Scan for the cell matching the given text and deliver its [x, y] coordinate at center. 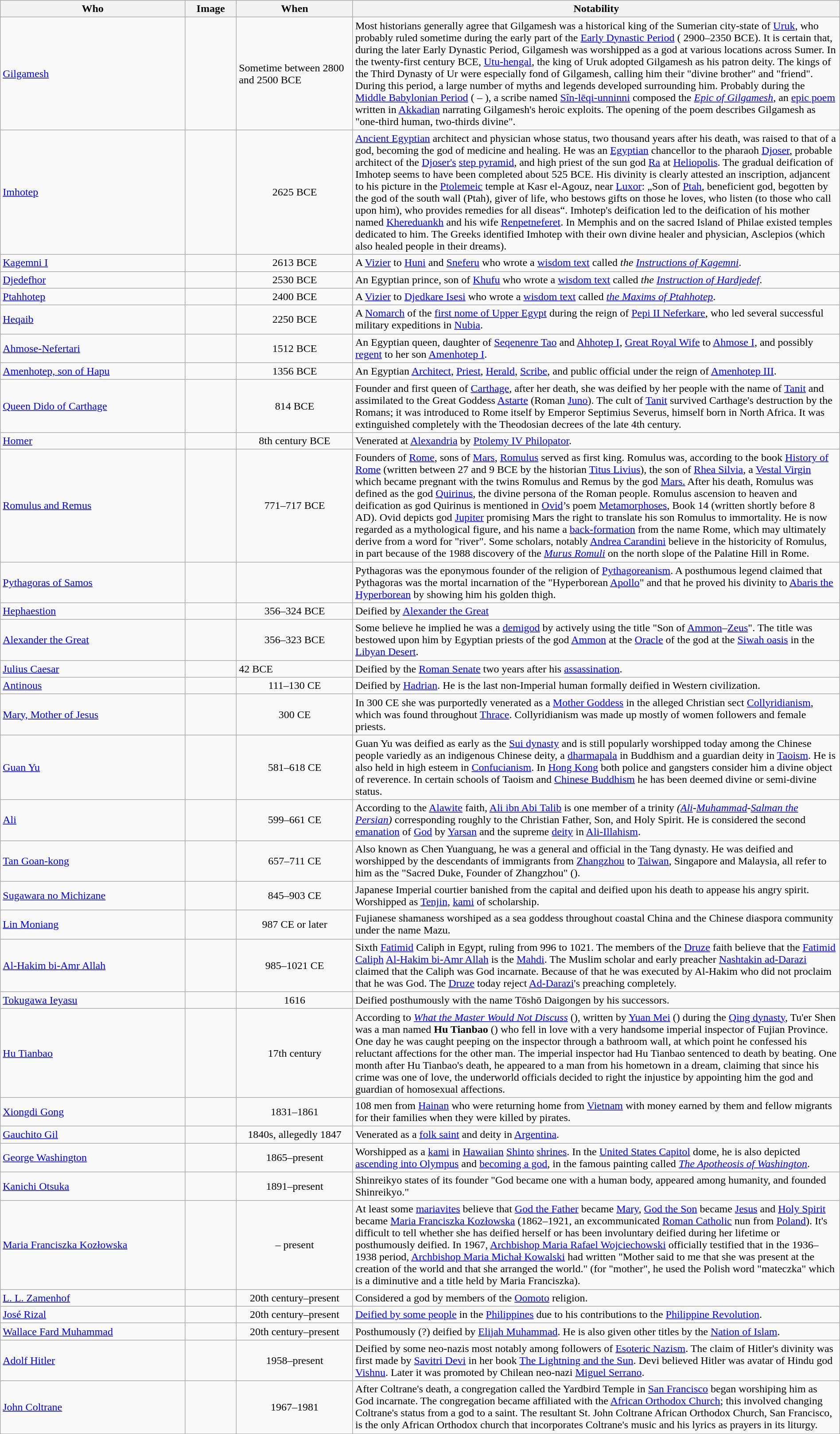
8th century BCE [295, 441]
Deified by the Roman Senate two years after his assassination. [596, 669]
Lin Moniang [93, 925]
300 CE [295, 715]
Deified by Hadrian. He is the last non-Imperial human formally deified in Western civilization. [596, 686]
2625 BCE [295, 192]
Alexander the Great [93, 640]
Heqaib [93, 319]
Hu Tianbao [93, 1053]
Queen Dido of Carthage [93, 406]
Imhotep [93, 192]
Considered a god by members of the Oomoto religion. [596, 1298]
Maria Franciszka Kozłowska [93, 1245]
771–717 BCE [295, 505]
1840s, allegedly 1847 [295, 1134]
Mary, Mother of Jesus [93, 715]
Ali [93, 820]
Hephaestion [93, 611]
Posthumously (?) deified by Elijah Muhammad. He is also given other titles by the Nation of Islam. [596, 1332]
Sugawara no Michizane [93, 895]
Julius Caesar [93, 669]
Romulus and Remus [93, 505]
Fujianese shamaness worshiped as a sea goddess throughout coastal China and the Chinese diaspora community under the name Mazu. [596, 925]
581–618 CE [295, 767]
1891–present [295, 1186]
2250 BCE [295, 319]
A Nomarch of the first nome of Upper Egypt during the reign of Pepi II Neferkare, who led several successful military expeditions in Nubia. [596, 319]
– present [295, 1245]
356–324 BCE [295, 611]
Ahmose-Nefertari [93, 348]
Shinreikyo states of its founder "God became one with a human body, appeared among humanity, and founded Shinreikyo." [596, 1186]
985–1021 CE [295, 965]
Guan Yu [93, 767]
1967–1981 [295, 1407]
A Vizier to Djedkare Isesi who wrote a wisdom text called the Maxims of Ptahhotep. [596, 297]
Kagemni I [93, 263]
L. L. Zamenhof [93, 1298]
Deified by Alexander the Great [596, 611]
Gilgamesh [93, 74]
Al-Hakim bi-Amr Allah [93, 965]
A Vizier to Huni and Sneferu who wrote a wisdom text called the Instructions of Kagemni. [596, 263]
George Washington [93, 1157]
Wallace Fard Muhammad [93, 1332]
Xiongdi Gong [93, 1112]
John Coltrane [93, 1407]
Tan Goan-kong [93, 861]
Adolf Hitler [93, 1360]
1616 [295, 1000]
Image [211, 9]
An Egyptian prince, son of Khufu who wrote a wisdom text called the Instruction of Hardjedef. [596, 280]
Kanichi Otsuka [93, 1186]
Notability [596, 9]
1865–present [295, 1157]
356–323 BCE [295, 640]
1831–1861 [295, 1112]
Gauchito Gil [93, 1134]
Who [93, 9]
Venerated at Alexandria by Ptolemy IV Philopator. [596, 441]
111–130 CE [295, 686]
2400 BCE [295, 297]
José Rizal [93, 1315]
1958–present [295, 1360]
1512 BCE [295, 348]
1356 BCE [295, 371]
Antinous [93, 686]
Pythagoras of Samos [93, 582]
657–711 CE [295, 861]
814 BCE [295, 406]
Deified by some people in the Philippines due to his contributions to the Philippine Revolution. [596, 1315]
An Egyptian queen, daughter of Seqenenre Tao and Ahhotep I, Great Royal Wife to Ahmose I, and possibly regent to her son Amenhotep I. [596, 348]
When [295, 9]
2613 BCE [295, 263]
Venerated as a folk saint and deity in Argentina. [596, 1134]
987 CE or later [295, 925]
Amenhotep, son of Hapu [93, 371]
Ptahhotep [93, 297]
Deified posthumously with the name Tōshō Daigongen by his successors. [596, 1000]
17th century [295, 1053]
Homer [93, 441]
42 BCE [295, 669]
845–903 CE [295, 895]
Djedefhor [93, 280]
Sometime between 2800 and 2500 BCE [295, 74]
2530 BCE [295, 280]
599–661 CE [295, 820]
Tokugawa Ieyasu [93, 1000]
An Egyptian Architect, Priest, Herald, Scribe, and public official under the reign of Amenhotep III. [596, 371]
